Detect which cell encompasses the target text, then output its (X, Y) center coordinate. 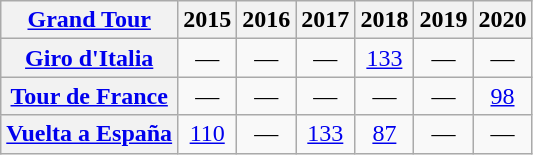
2016 (266, 20)
2015 (208, 20)
Tour de France (90, 96)
87 (384, 134)
2017 (326, 20)
Grand Tour (90, 20)
2019 (444, 20)
2018 (384, 20)
110 (208, 134)
2020 (502, 20)
98 (502, 96)
Giro d'Italia (90, 58)
Vuelta a España (90, 134)
